Provide the [x, y] coordinate of the cell's center where the given text is located.  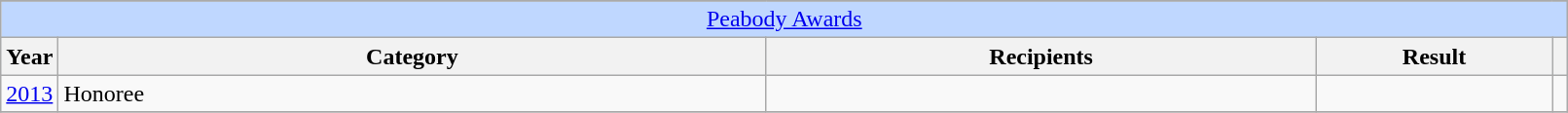
Honoree [413, 94]
2013 [29, 94]
Peabody Awards [784, 19]
Year [29, 56]
Result [1434, 56]
Recipients [1041, 56]
Category [413, 56]
